Extract the [X, Y] coordinate from the center of the cell holding the provided text.  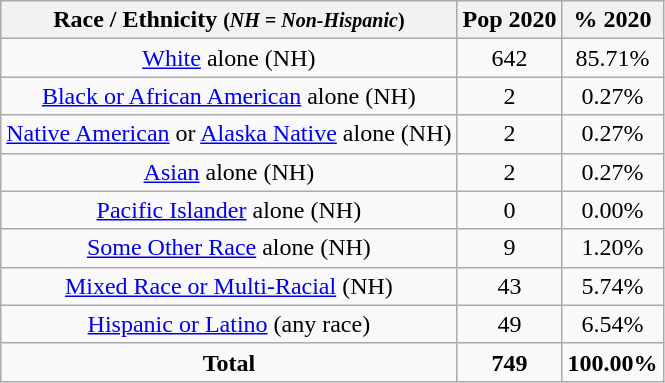
Native American or Alaska Native alone (NH) [229, 134]
Asian alone (NH) [229, 172]
43 [510, 286]
642 [510, 58]
% 2020 [612, 20]
5.74% [612, 286]
9 [510, 248]
100.00% [612, 362]
1.20% [612, 248]
6.54% [612, 324]
0.00% [612, 210]
Pop 2020 [510, 20]
Total [229, 362]
0 [510, 210]
Mixed Race or Multi-Racial (NH) [229, 286]
85.71% [612, 58]
Some Other Race alone (NH) [229, 248]
Pacific Islander alone (NH) [229, 210]
Black or African American alone (NH) [229, 96]
749 [510, 362]
White alone (NH) [229, 58]
49 [510, 324]
Hispanic or Latino (any race) [229, 324]
Race / Ethnicity (NH = Non-Hispanic) [229, 20]
